Pinpoint the cell where the given text exists, returning its (X, Y) midpoint coordinate. 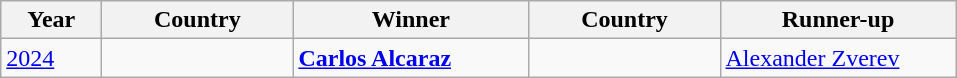
Winner (411, 20)
2024 (52, 58)
Alexander Zverev (838, 58)
Runner-up (838, 20)
Carlos Alcaraz (411, 58)
Year (52, 20)
